Pinpoint the cell where the given text exists, returning its (X, Y) midpoint coordinate. 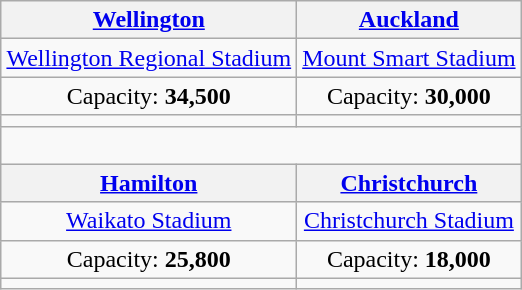
Wellington (149, 20)
Capacity: 34,500 (149, 96)
Wellington Regional Stadium (149, 58)
Waikato Stadium (149, 221)
Mount Smart Stadium (409, 58)
Capacity: 30,000 (409, 96)
Capacity: 25,800 (149, 259)
Christchurch (409, 183)
Hamilton (149, 183)
Capacity: 18,000 (409, 259)
Christchurch Stadium (409, 221)
Auckland (409, 20)
